Capture the cell that displays the provided text and extract its [X, Y] central coordinate. 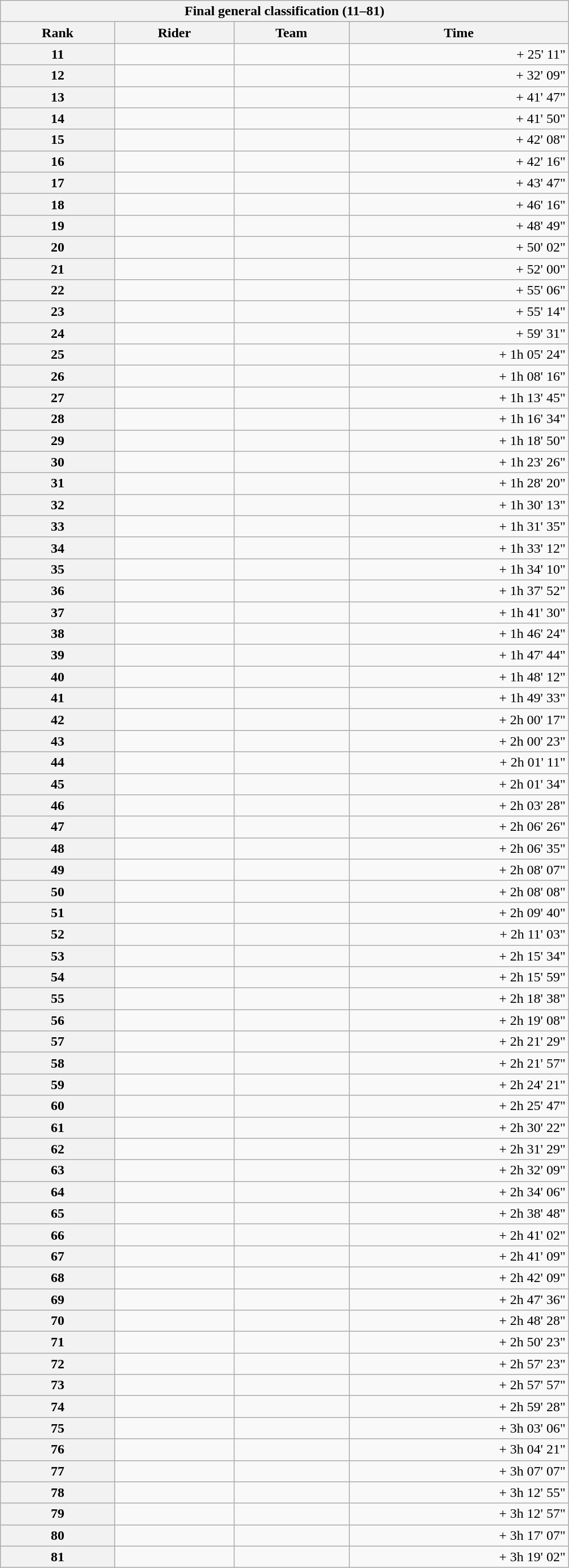
59 [58, 1085]
55 [58, 999]
49 [58, 870]
30 [58, 462]
21 [58, 269]
+ 1h 05' 24" [458, 355]
65 [58, 1213]
75 [58, 1428]
+ 1h 28' 20" [458, 483]
+ 41' 47" [458, 97]
+ 1h 18' 50" [458, 441]
+ 2h 42' 09" [458, 1278]
+ 2h 24' 21" [458, 1085]
+ 2h 41' 09" [458, 1256]
+ 1h 33' 12" [458, 548]
12 [58, 76]
26 [58, 376]
51 [58, 913]
78 [58, 1492]
+ 32' 09" [458, 76]
68 [58, 1278]
+ 1h 48' 12" [458, 677]
18 [58, 204]
20 [58, 247]
+ 3h 12' 55" [458, 1492]
17 [58, 183]
44 [58, 763]
+ 2h 08' 07" [458, 870]
Rank [58, 33]
25 [58, 355]
77 [58, 1471]
43 [58, 741]
+ 1h 49' 33" [458, 698]
+ 52' 00" [458, 269]
62 [58, 1149]
29 [58, 441]
+ 2h 06' 26" [458, 827]
+ 2h 00' 23" [458, 741]
+ 2h 08' 08" [458, 891]
60 [58, 1106]
+ 2h 41' 02" [458, 1235]
+ 2h 21' 29" [458, 1042]
47 [58, 827]
34 [58, 548]
61 [58, 1127]
+ 3h 12' 57" [458, 1514]
40 [58, 677]
31 [58, 483]
+ 2h 00' 17" [458, 720]
+ 2h 48' 28" [458, 1321]
52 [58, 934]
54 [58, 977]
66 [58, 1235]
Time [458, 33]
+ 50' 02" [458, 247]
67 [58, 1256]
+ 2h 57' 57" [458, 1385]
+ 1h 47' 44" [458, 655]
+ 2h 50' 23" [458, 1342]
+ 2h 01' 11" [458, 763]
64 [58, 1192]
28 [58, 419]
+ 3h 07' 07" [458, 1471]
+ 2h 47' 36" [458, 1299]
13 [58, 97]
33 [58, 526]
38 [58, 634]
+ 2h 03' 28" [458, 805]
+ 1h 34' 10" [458, 569]
+ 2h 15' 34" [458, 956]
80 [58, 1535]
+ 3h 19' 02" [458, 1557]
+ 2h 57' 23" [458, 1364]
11 [58, 54]
+ 25' 11" [458, 54]
+ 1h 23' 26" [458, 462]
+ 3h 04' 21" [458, 1450]
57 [58, 1042]
+ 2h 34' 06" [458, 1192]
79 [58, 1514]
63 [58, 1170]
+ 2h 11' 03" [458, 934]
74 [58, 1407]
72 [58, 1364]
+ 55' 14" [458, 312]
+ 2h 01' 34" [458, 784]
+ 59' 31" [458, 333]
+ 1h 30' 13" [458, 505]
+ 46' 16" [458, 204]
+ 1h 13' 45" [458, 398]
+ 2h 31' 29" [458, 1149]
14 [58, 118]
+ 1h 41' 30" [458, 612]
45 [58, 784]
Team [291, 33]
+ 2h 32' 09" [458, 1170]
50 [58, 891]
+ 1h 31' 35" [458, 526]
41 [58, 698]
48 [58, 848]
+ 1h 37' 52" [458, 591]
16 [58, 161]
39 [58, 655]
46 [58, 805]
+ 2h 59' 28" [458, 1407]
56 [58, 1020]
+ 2h 38' 48" [458, 1213]
+ 55' 06" [458, 290]
23 [58, 312]
24 [58, 333]
+ 42' 16" [458, 161]
+ 2h 19' 08" [458, 1020]
19 [58, 226]
76 [58, 1450]
73 [58, 1385]
27 [58, 398]
70 [58, 1321]
+ 41' 50" [458, 118]
32 [58, 505]
+ 2h 30' 22" [458, 1127]
+ 3h 03' 06" [458, 1428]
37 [58, 612]
+ 2h 18' 38" [458, 999]
+ 1h 08' 16" [458, 376]
Final general classification (11–81) [284, 11]
71 [58, 1342]
15 [58, 140]
42 [58, 720]
+ 2h 21' 57" [458, 1063]
+ 1h 46' 24" [458, 634]
58 [58, 1063]
+ 43' 47" [458, 183]
22 [58, 290]
+ 2h 25' 47" [458, 1106]
53 [58, 956]
69 [58, 1299]
+ 2h 09' 40" [458, 913]
35 [58, 569]
Rider [174, 33]
+ 2h 06' 35" [458, 848]
+ 42' 08" [458, 140]
+ 1h 16' 34" [458, 419]
+ 48' 49" [458, 226]
81 [58, 1557]
+ 3h 17' 07" [458, 1535]
+ 2h 15' 59" [458, 977]
36 [58, 591]
